Return [X, Y] of the center of cell containing provided text 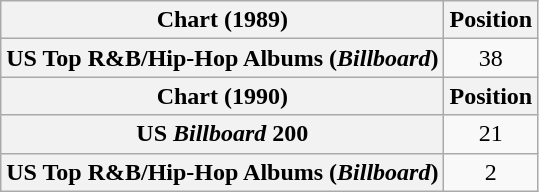
US Billboard 200 [222, 134]
38 [491, 58]
2 [491, 172]
Chart (1989) [222, 20]
21 [491, 134]
Chart (1990) [222, 96]
